Return [x, y] of the center of cell containing provided text 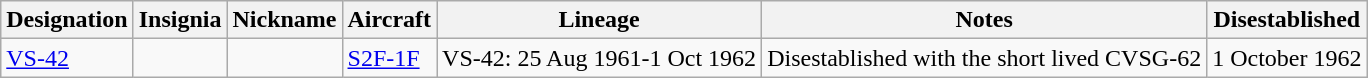
VS-42: 25 Aug 1961-1 Oct 1962 [600, 58]
Lineage [600, 20]
Insignia [180, 20]
Notes [984, 20]
Disestablished with the short lived CVSG-62 [984, 58]
VS-42 [67, 58]
1 October 1962 [1287, 58]
Designation [67, 20]
Disestablished [1287, 20]
Nickname [284, 20]
S2F-1F [390, 58]
Aircraft [390, 20]
